Output the (x, y) coordinate of the center of the cell containing the given text.  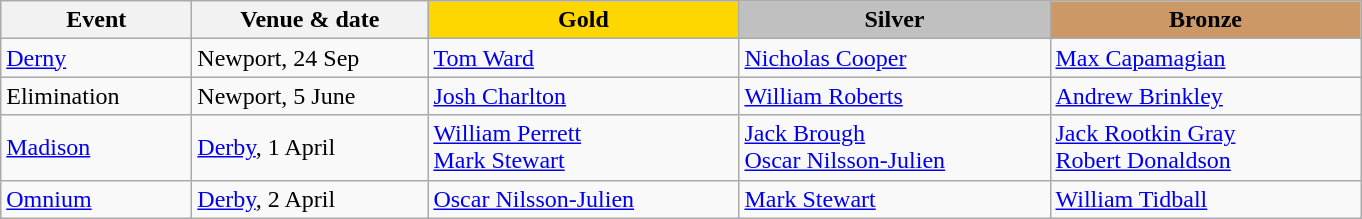
Jack Rootkin GrayRobert Donaldson (1206, 148)
Bronze (1206, 20)
Venue & date (310, 20)
Nicholas Cooper (894, 58)
Jack BroughOscar Nilsson-Julien (894, 148)
Oscar Nilsson-Julien (584, 199)
Silver (894, 20)
Josh Charlton (584, 96)
Derby, 2 April (310, 199)
Derny (96, 58)
William Tidball (1206, 199)
Omnium (96, 199)
Mark Stewart (894, 199)
Derby, 1 April (310, 148)
Max Capamagian (1206, 58)
Andrew Brinkley (1206, 96)
William Roberts (894, 96)
Tom Ward (584, 58)
Madison (96, 148)
Elimination (96, 96)
Newport, 24 Sep (310, 58)
Event (96, 20)
William PerrettMark Stewart (584, 148)
Newport, 5 June (310, 96)
Gold (584, 20)
